Capture the cell that displays the provided text and extract its [x, y] central coordinate. 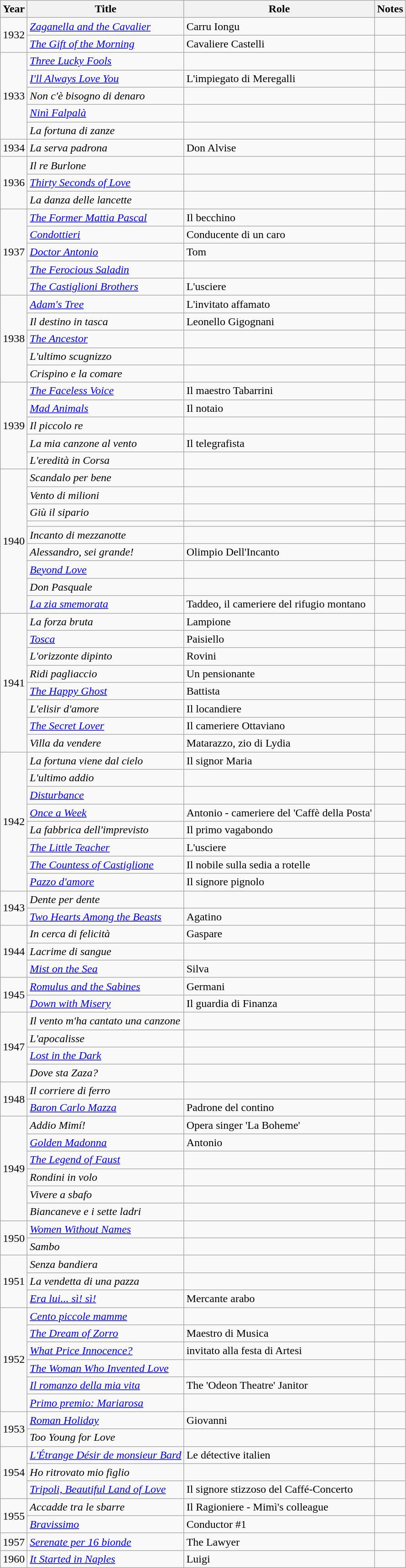
Il maestro Tabarrini [279, 391]
1957 [14, 1542]
1941 [14, 682]
L'ultimo scugnizzo [106, 356]
Conductor #1 [279, 1524]
Olimpio Dell'Incanto [279, 552]
Scandalo per bene [106, 478]
Silva [279, 969]
Dente per dente [106, 899]
Paisiello [279, 639]
Serenate per 16 bionde [106, 1542]
Il vento m'ha cantato una canzone [106, 1021]
Le détective italien [279, 1455]
Rondini in volo [106, 1177]
Il piccolo re [106, 426]
Don Pasquale [106, 587]
Crispino e la comare [106, 374]
Antonio [279, 1142]
The 'Odeon Theatre' Janitor [279, 1386]
The Little Teacher [106, 847]
Thirty Seconds of Love [106, 182]
Adam's Tree [106, 304]
Opera singer 'La Boheme' [279, 1125]
Year [14, 9]
Ridi pagliaccio [106, 674]
Biancaneve e i sette ladri [106, 1212]
Accadde tra le sbarre [106, 1507]
The Gift of the Morning [106, 44]
1960 [14, 1559]
Il cameriere Ottaviano [279, 726]
I'll Always Love You [106, 78]
Golden Madonna [106, 1142]
Luigi [279, 1559]
Germani [279, 986]
Ninì Falpalà [106, 113]
Non c'è bisogno di denaro [106, 96]
In cerca di felicità [106, 934]
Lampione [279, 622]
Il destino in tasca [106, 322]
The Woman Who Invented Love [106, 1368]
The Ancestor [106, 339]
Il signor Maria [279, 760]
Dove sta Zaza? [106, 1073]
La zia smemorata [106, 604]
What Price Innocence? [106, 1351]
Il notaio [279, 408]
The Dream of Zorro [106, 1334]
1942 [14, 821]
Taddeo, il cameriere del rifugio montano [279, 604]
Romulus and the Sabines [106, 986]
1954 [14, 1472]
1938 [14, 339]
Cavaliere Castelli [279, 44]
Primo premio: Mariarosa [106, 1403]
Vivere a sbafo [106, 1194]
The Secret Lover [106, 726]
Il primo vagabondo [279, 830]
1943 [14, 908]
Giù il sipario [106, 513]
Two Hearts Among the Beasts [106, 917]
Il Ragioniere - Mimì's colleague [279, 1507]
The Legend of Faust [106, 1160]
1945 [14, 995]
invitato alla festa di Artesi [279, 1351]
La fortuna di zanze [106, 130]
The Countess of Castiglione [106, 865]
Women Without Names [106, 1229]
Antonio - cameriere del 'Caffè della Posta' [279, 813]
Notes [390, 9]
Il re Burlone [106, 165]
Condottieri [106, 235]
La fortuna viene dal cielo [106, 760]
Down with Misery [106, 1003]
Too Young for Love [106, 1438]
Il signore stizzoso del Caffé-Concerto [279, 1490]
L'impiegato di Meregalli [279, 78]
Il becchino [279, 218]
La danza delle lancette [106, 200]
Rovini [279, 656]
L'invitato affamato [279, 304]
Doctor Antonio [106, 252]
Leonello Gigognani [279, 322]
Mad Animals [106, 408]
Senza bandiera [106, 1264]
1947 [14, 1047]
1952 [14, 1359]
1944 [14, 951]
Don Alvise [279, 148]
Giovanni [279, 1420]
Ho ritrovato mio figlio [106, 1472]
Title [106, 9]
La serva padrona [106, 148]
Incanto di mezzanotte [106, 535]
Era lui... sì! sì! [106, 1298]
1939 [14, 426]
Roman Holiday [106, 1420]
Il signore pignolo [279, 882]
Carru Iongu [279, 26]
Tripoli, Beautiful Land of Love [106, 1490]
1948 [14, 1099]
Lost in the Dark [106, 1056]
Il nobile sulla sedia a rotelle [279, 865]
Gaspare [279, 934]
L'elisir d'amore [106, 708]
Il romanzo della mia vita [106, 1386]
L'orizzonte dipinto [106, 656]
La vendetta di una pazza [106, 1281]
L'Étrange Désir de monsieur Bard [106, 1455]
Battista [279, 691]
Maestro di Musica [279, 1334]
Un pensionante [279, 674]
Addio Mimí! [106, 1125]
Role [279, 9]
1950 [14, 1238]
1951 [14, 1281]
Tosca [106, 639]
Villa da vendere [106, 743]
Three Lucky Fools [106, 61]
Pazzo d'amore [106, 882]
Lacrime di sangue [106, 951]
1949 [14, 1168]
Vento di milioni [106, 495]
La mia canzone al vento [106, 443]
Zaganella and the Cavalier [106, 26]
1953 [14, 1429]
La fabbrica dell'imprevisto [106, 830]
The Lawyer [279, 1542]
1940 [14, 541]
L'ultimo addio [106, 778]
1934 [14, 148]
Cento piccole mamme [106, 1316]
It Started in Naples [106, 1559]
The Ferocious Saladin [106, 270]
Mercante arabo [279, 1298]
Padrone del contino [279, 1108]
La forza bruta [106, 622]
Disturbance [106, 795]
Il guardia di Finanza [279, 1003]
Baron Carlo Mazza [106, 1108]
Il locandiere [279, 708]
Once a Week [106, 813]
1932 [14, 35]
1955 [14, 1516]
Alessandro, sei grande! [106, 552]
Mist on the Sea [106, 969]
The Happy Ghost [106, 691]
L'apocalisse [106, 1038]
The Castiglioni Brothers [106, 287]
Agatino [279, 917]
Sambo [106, 1246]
L'eredità in Corsa [106, 460]
Il telegrafista [279, 443]
1933 [14, 96]
Bravissimo [106, 1524]
Il corriere di ferro [106, 1090]
1937 [14, 252]
The Former Mattia Pascal [106, 218]
Matarazzo, zio di Lydia [279, 743]
Beyond Love [106, 570]
Tom [279, 252]
1936 [14, 182]
The Faceless Voice [106, 391]
Conducente di un caro [279, 235]
